Return the [X, Y] coordinate for the center point of the cell that contains the specified text.  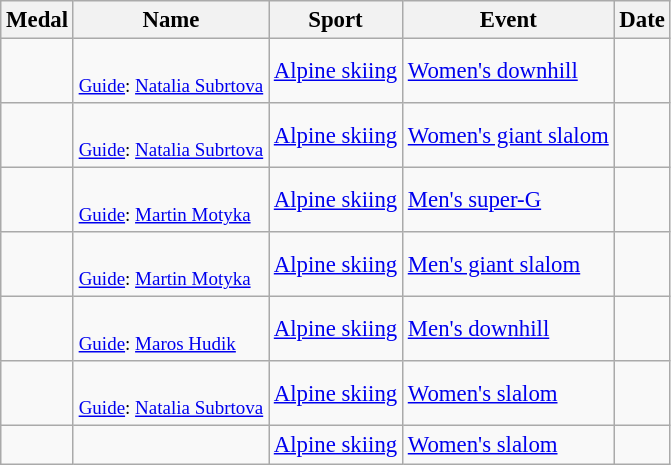
Medal [38, 20]
Women's downhill [508, 72]
Men's super-G [508, 200]
Sport [335, 20]
Women's giant slalom [508, 136]
Event [508, 20]
Guide: Maros Hudik [170, 330]
Name [170, 20]
Date [642, 20]
Men's giant slalom [508, 264]
Men's downhill [508, 330]
